Return the (X, Y) coordinate for the center point of the cell that contains the specified text.  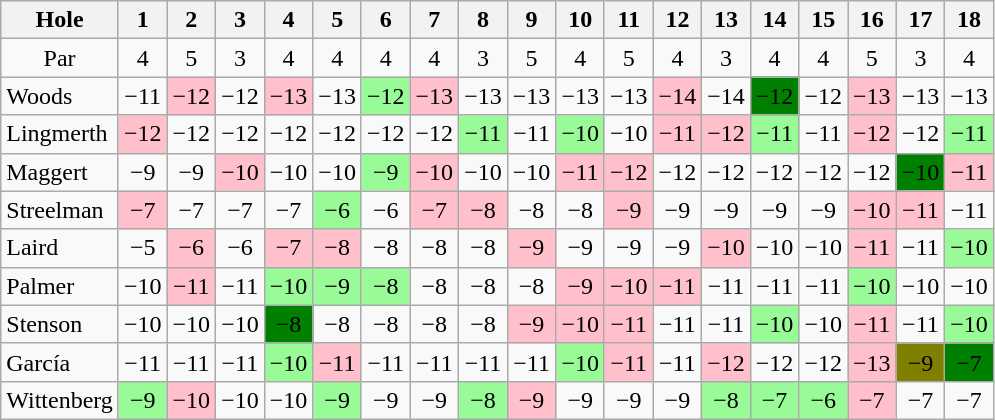
−5 (142, 248)
2 (192, 20)
6 (386, 20)
Lingmerth (60, 134)
18 (970, 20)
Stenson (60, 324)
1 (142, 20)
15 (824, 20)
Streelman (60, 210)
Par (60, 58)
Laird (60, 248)
11 (628, 20)
10 (580, 20)
García (60, 362)
7 (434, 20)
12 (678, 20)
14 (774, 20)
13 (726, 20)
8 (484, 20)
Maggert (60, 172)
Woods (60, 96)
17 (920, 20)
9 (532, 20)
Wittenberg (60, 400)
16 (872, 20)
Hole (60, 20)
Palmer (60, 286)
